Locate the cell with the specified text and output its (x, y) center coordinate. 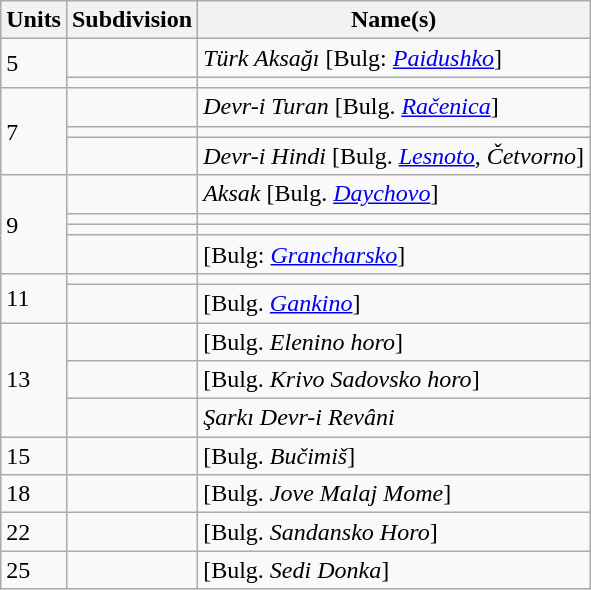
[Bulg: Grancharsko] (394, 254)
Units (34, 20)
9 (34, 224)
[Bulg. Sedi Donka] (394, 570)
25 (34, 570)
Şarkı Devr-i Revâni (394, 418)
[Bulg. Elenino horo] (394, 341)
11 (34, 298)
5 (34, 64)
[Bulg. Bučimiš] (394, 456)
[Bulg. Krivo Sadovsko horo] (394, 380)
[Bulg. Jove Malaj Mome] (394, 494)
18 (34, 494)
22 (34, 532)
Aksak [Bulg. Daychovo] (394, 194)
7 (34, 132)
Devr-i Turan [Bulg. Račenica] (394, 107)
15 (34, 456)
Subdivision (132, 20)
[Bulg. Sandansko Horo] (394, 532)
Name(s) (394, 20)
Türk Aksağı [Bulg: Paidushko] (394, 58)
[Bulg. Gankino] (394, 303)
Devr-i Hindi [Bulg. Lesnoto, Četvorno] (394, 156)
13 (34, 379)
